Return the [x, y] coordinate for the center point of the cell that contains the specified text.  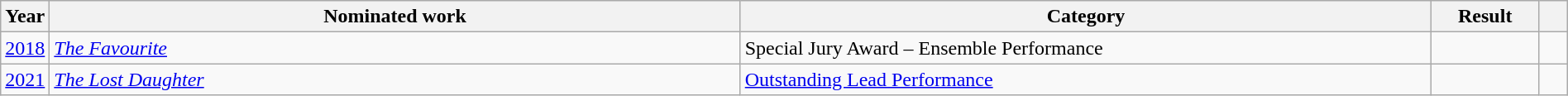
Special Jury Award – Ensemble Performance [1086, 48]
The Lost Daughter [395, 79]
The Favourite [395, 48]
2018 [25, 48]
Year [25, 17]
Nominated work [395, 17]
Category [1086, 17]
2021 [25, 79]
Outstanding Lead Performance [1086, 79]
Result [1485, 17]
